Pinpoint the cell where the given text exists, returning its (x, y) midpoint coordinate. 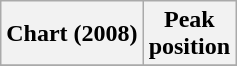
Peakposition (189, 34)
Chart (2008) (72, 34)
